Return (x, y) of the center of cell containing provided text 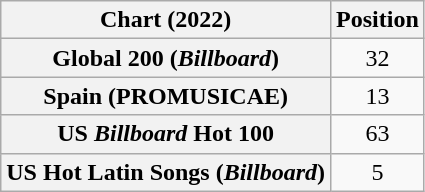
US Hot Latin Songs (Billboard) (166, 172)
Chart (2022) (166, 20)
Spain (PROMUSICAE) (166, 96)
US Billboard Hot 100 (166, 134)
5 (378, 172)
Position (378, 20)
32 (378, 58)
63 (378, 134)
13 (378, 96)
Global 200 (Billboard) (166, 58)
